For the text-containing cell, return its midpoint in (X, Y) coordinate format. 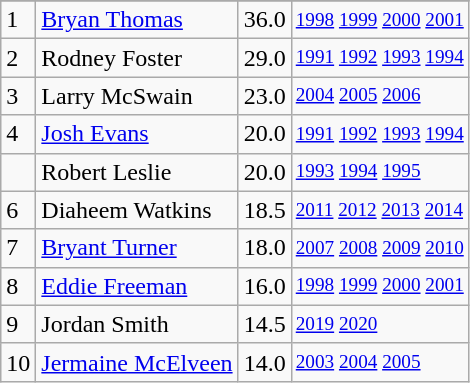
2003 2004 2005 (380, 362)
29.0 (264, 58)
14.0 (264, 362)
18.5 (264, 210)
16.0 (264, 286)
Robert Leslie (137, 172)
2 (18, 58)
1 (18, 20)
2011 2012 2013 2014 (380, 210)
2004 2005 2006 (380, 96)
36.0 (264, 20)
Jordan Smith (137, 324)
4 (18, 134)
14.5 (264, 324)
23.0 (264, 96)
Bryant Turner (137, 248)
8 (18, 286)
Josh Evans (137, 134)
3 (18, 96)
1993 1994 1995 (380, 172)
7 (18, 248)
Bryan Thomas (137, 20)
18.0 (264, 248)
6 (18, 210)
Jermaine McElveen (137, 362)
2019 2020 (380, 324)
Diaheem Watkins (137, 210)
9 (18, 324)
Eddie Freeman (137, 286)
2007 2008 2009 2010 (380, 248)
Rodney Foster (137, 58)
10 (18, 362)
Larry McSwain (137, 96)
